Extract the (x, y) coordinate from the center of the cell holding the provided text.  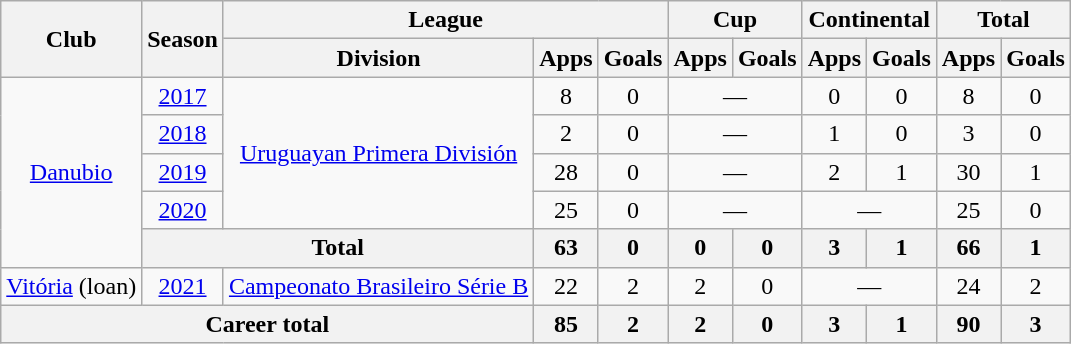
Club (72, 39)
2017 (183, 96)
28 (566, 172)
Division (378, 58)
Continental (869, 20)
24 (968, 286)
63 (566, 248)
2021 (183, 286)
Campeonato Brasileiro Série B (378, 286)
85 (566, 324)
22 (566, 286)
66 (968, 248)
90 (968, 324)
2019 (183, 172)
Uruguayan Primera División (378, 153)
Career total (268, 324)
Danubio (72, 172)
Vitória (loan) (72, 286)
League (446, 20)
2020 (183, 210)
Cup (735, 20)
Season (183, 39)
2018 (183, 134)
30 (968, 172)
